Provide the (X, Y) coordinate of the cell's center where the given text is located.  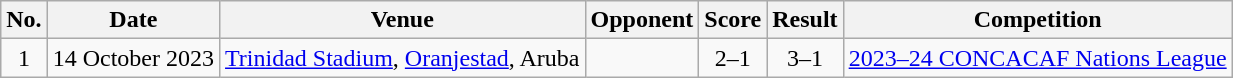
Result (805, 20)
Opponent (642, 20)
Score (733, 20)
2023–24 CONCACAF Nations League (1038, 58)
Competition (1038, 20)
2–1 (733, 58)
3–1 (805, 58)
1 (24, 58)
No. (24, 20)
Venue (403, 20)
14 October 2023 (133, 58)
Trinidad Stadium, Oranjestad, Aruba (403, 58)
Date (133, 20)
